From the cell containing the given text, extract its center point as (x, y) coordinate. 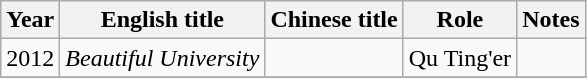
2012 (30, 58)
English title (162, 20)
Beautiful University (162, 58)
Year (30, 20)
Notes (551, 20)
Role (460, 20)
Chinese title (334, 20)
Qu Ting'er (460, 58)
